Detect which cell encompasses the target text, then output its (X, Y) center coordinate. 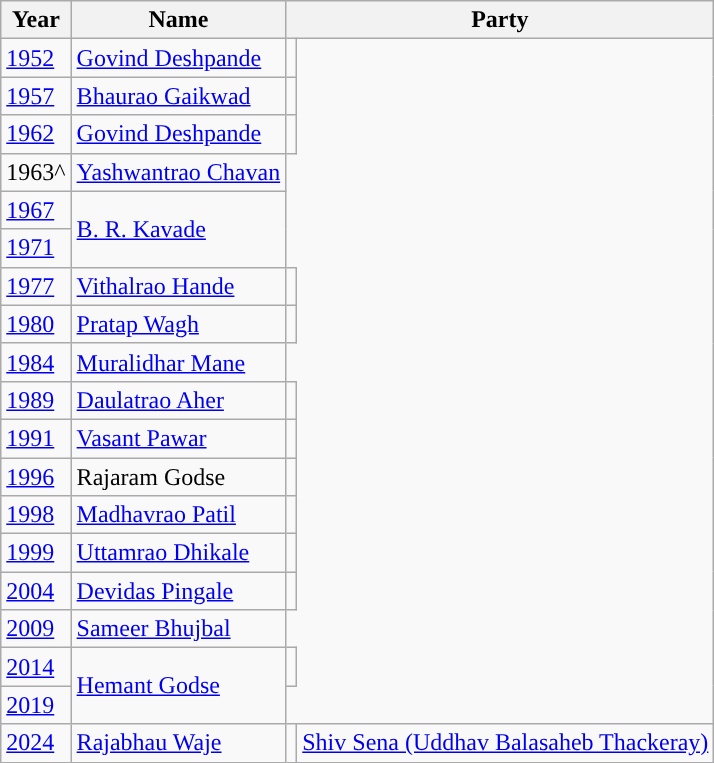
2004 (36, 591)
B. R. Kavade (178, 229)
1963^ (36, 172)
1957 (36, 96)
Party (500, 20)
2009 (36, 629)
Pratap Wagh (178, 324)
Name (178, 20)
1989 (36, 400)
1962 (36, 134)
1971 (36, 248)
1999 (36, 553)
1952 (36, 58)
1984 (36, 362)
Year (36, 20)
Madhavrao Patil (178, 515)
Rajabhau Waje (178, 743)
Vasant Pawar (178, 438)
1977 (36, 286)
Devidas Pingale (178, 591)
Hemant Godse (178, 686)
Sameer Bhujbal (178, 629)
1967 (36, 210)
2014 (36, 667)
Yashwantrao Chavan (178, 172)
1996 (36, 477)
1991 (36, 438)
Vithalrao Hande (178, 286)
Muralidhar Mane (178, 362)
Daulatrao Aher (178, 400)
Rajaram Godse (178, 477)
Shiv Sena (Uddhav Balasaheb Thackeray) (506, 743)
2024 (36, 743)
Uttamrao Dhikale (178, 553)
1980 (36, 324)
Bhaurao Gaikwad (178, 96)
2019 (36, 705)
1998 (36, 515)
